Determine the (X, Y) coordinate at the center of the cell enclosing the given text.  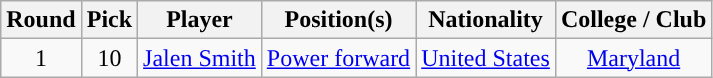
Power forward (338, 58)
10 (109, 58)
Nationality (486, 20)
Player (200, 20)
Round (41, 20)
Position(s) (338, 20)
United States (486, 58)
College / Club (633, 20)
1 (41, 58)
Maryland (633, 58)
Pick (109, 20)
Jalen Smith (200, 58)
